Scan for the cell matching the given text and deliver its (x, y) coordinate at center. 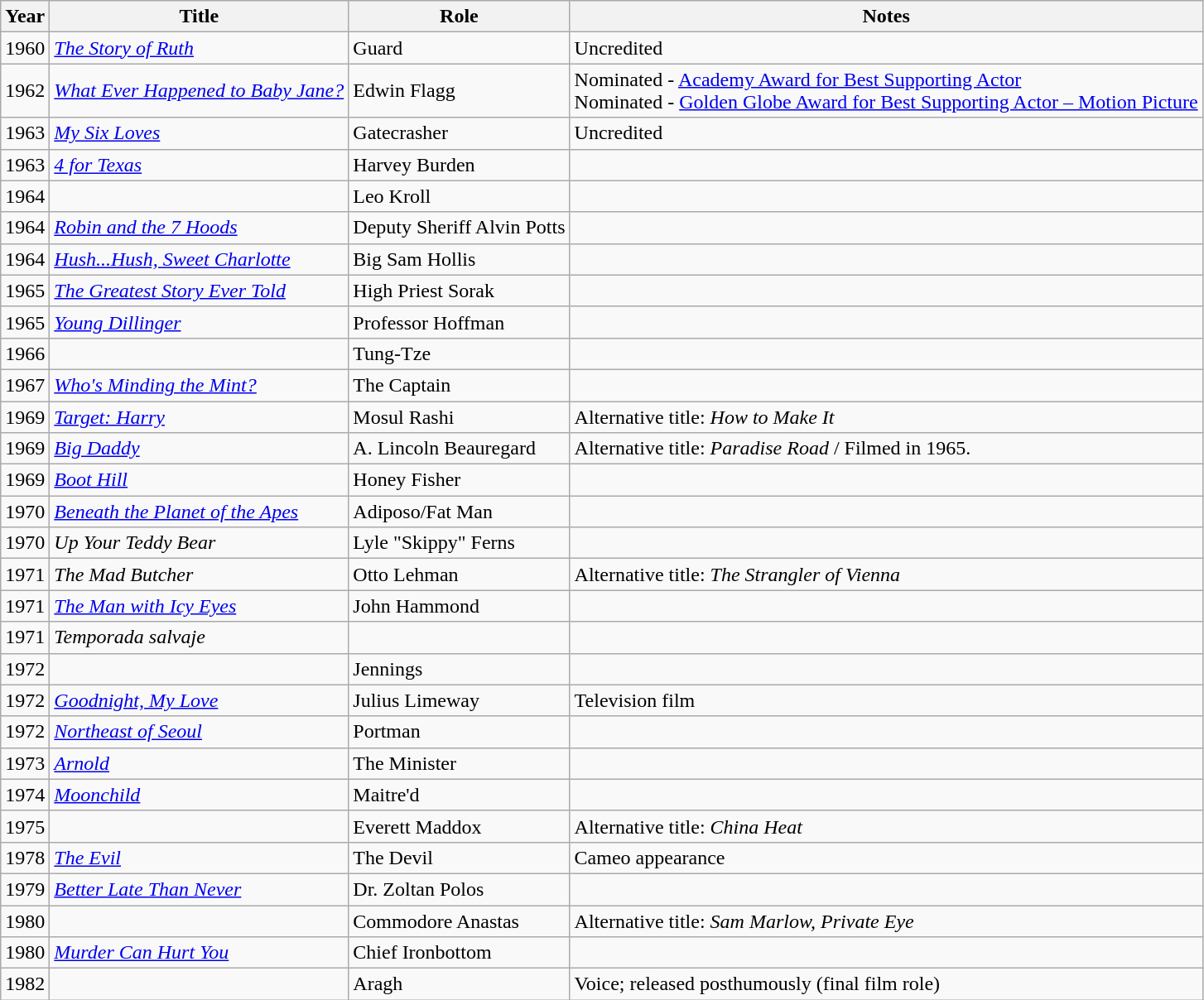
Leo Kroll (459, 196)
Dr. Zoltan Polos (459, 889)
Year (25, 17)
Commodore Anastas (459, 921)
1962 (25, 91)
Aragh (459, 984)
1973 (25, 763)
Honey Fisher (459, 480)
Title (199, 17)
The Story of Ruth (199, 48)
Alternative title: Sam Marlow, Private Eye (886, 921)
Adiposo/Fat Man (459, 512)
Television film (886, 700)
Alternative title: Paradise Road / Filmed in 1965. (886, 449)
Notes (886, 17)
Jennings (459, 669)
1978 (25, 858)
Arnold (199, 763)
The Devil (459, 858)
Beneath the Planet of the Apes (199, 512)
My Six Loves (199, 133)
Alternative title: The Strangler of Vienna (886, 575)
Northeast of Seoul (199, 732)
Better Late Than Never (199, 889)
1982 (25, 984)
Temporada salvaje (199, 637)
Big Sam Hollis (459, 259)
Deputy Sheriff Alvin Potts (459, 228)
High Priest Sorak (459, 291)
Guard (459, 48)
Maitre'd (459, 795)
4 for Texas (199, 165)
Big Daddy (199, 449)
Cameo appearance (886, 858)
John Hammond (459, 606)
Everett Maddox (459, 826)
Young Dillinger (199, 322)
1960 (25, 48)
1974 (25, 795)
Mosul Rashi (459, 416)
Who's Minding the Mint? (199, 385)
The Man with Icy Eyes (199, 606)
Lyle "Skippy" Ferns (459, 543)
Robin and the 7 Hoods (199, 228)
The Captain (459, 385)
The Greatest Story Ever Told (199, 291)
Hush...Hush, Sweet Charlotte (199, 259)
Murder Can Hurt You (199, 953)
Chief Ironbottom (459, 953)
Moonchild (199, 795)
Voice; released posthumously (final film role) (886, 984)
Nominated - Academy Award for Best Supporting ActorNominated - Golden Globe Award for Best Supporting Actor – Motion Picture (886, 91)
Edwin Flagg (459, 91)
1979 (25, 889)
The Minister (459, 763)
Alternative title: How to Make It (886, 416)
What Ever Happened to Baby Jane? (199, 91)
Portman (459, 732)
Goodnight, My Love (199, 700)
Professor Hoffman (459, 322)
Boot Hill (199, 480)
Tung-Tze (459, 353)
The Evil (199, 858)
Gatecrasher (459, 133)
Target: Harry (199, 416)
1975 (25, 826)
A. Lincoln Beauregard (459, 449)
Harvey Burden (459, 165)
Otto Lehman (459, 575)
1966 (25, 353)
Role (459, 17)
Julius Limeway (459, 700)
1967 (25, 385)
Alternative title: China Heat (886, 826)
Up Your Teddy Bear (199, 543)
The Mad Butcher (199, 575)
